Extract the [x, y] coordinate from the center of the cell holding the provided text.  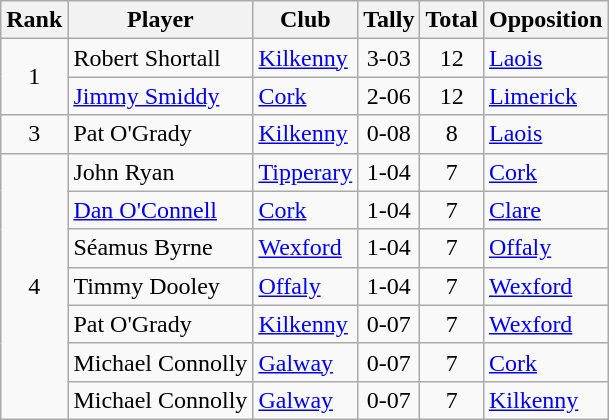
Limerick [545, 96]
Clare [545, 210]
Club [306, 20]
Player [160, 20]
Total [452, 20]
Rank [34, 20]
2-06 [389, 96]
Robert Shortall [160, 58]
0-08 [389, 134]
Opposition [545, 20]
Tally [389, 20]
Tipperary [306, 172]
John Ryan [160, 172]
Jimmy Smiddy [160, 96]
Dan O'Connell [160, 210]
4 [34, 286]
1 [34, 77]
Timmy Dooley [160, 286]
3 [34, 134]
Séamus Byrne [160, 248]
8 [452, 134]
3-03 [389, 58]
